Capture the cell that displays the provided text and extract its (X, Y) central coordinate. 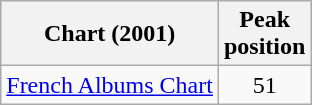
Peakposition (264, 34)
French Albums Chart (110, 85)
51 (264, 85)
Chart (2001) (110, 34)
